Find where the given text appears and provide that cell's center as (x, y) coordinate. 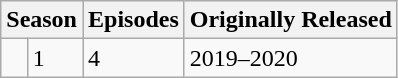
Originally Released (290, 20)
4 (133, 58)
Season (42, 20)
2019–2020 (290, 58)
1 (54, 58)
Episodes (133, 20)
